Capture the cell that displays the provided text and extract its [x, y] central coordinate. 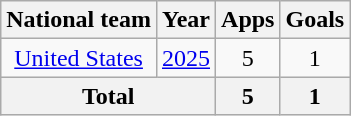
National team [79, 20]
2025 [186, 58]
Year [186, 20]
Apps [248, 20]
Goals [315, 20]
Total [108, 96]
United States [79, 58]
